Find where the given text appears and provide that cell's center as (X, Y) coordinate. 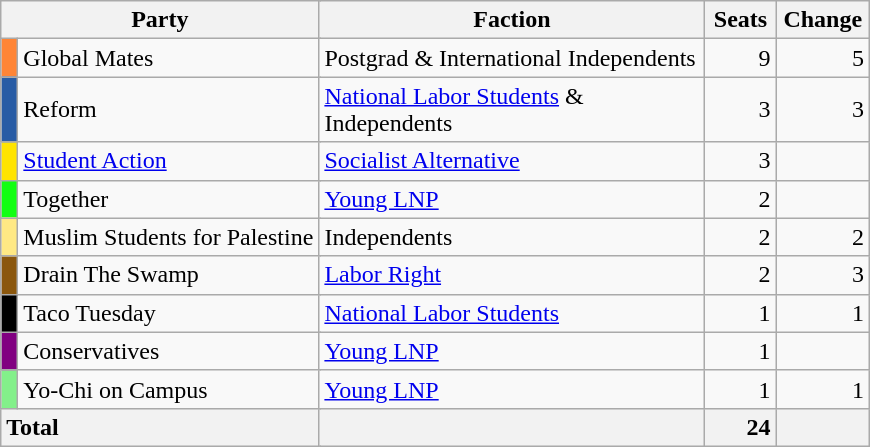
Socialist Alternative (512, 161)
Postgrad & International Independents (512, 58)
National Labor Students & Independents (512, 110)
Party (160, 20)
5 (823, 58)
Change (823, 20)
Faction (512, 20)
Labor Right (512, 275)
Muslim Students for Palestine (168, 237)
Seats (740, 20)
Together (168, 199)
Global Mates (168, 58)
Yo-Chi on Campus (168, 389)
Taco Tuesday (168, 313)
Conservatives (168, 351)
Independents (512, 237)
24 (740, 427)
Total (160, 427)
Reform (168, 110)
Drain The Swamp (168, 275)
9 (740, 58)
Student Action (168, 161)
National Labor Students (512, 313)
